Pinpoint the cell where the given text exists, returning its [X, Y] midpoint coordinate. 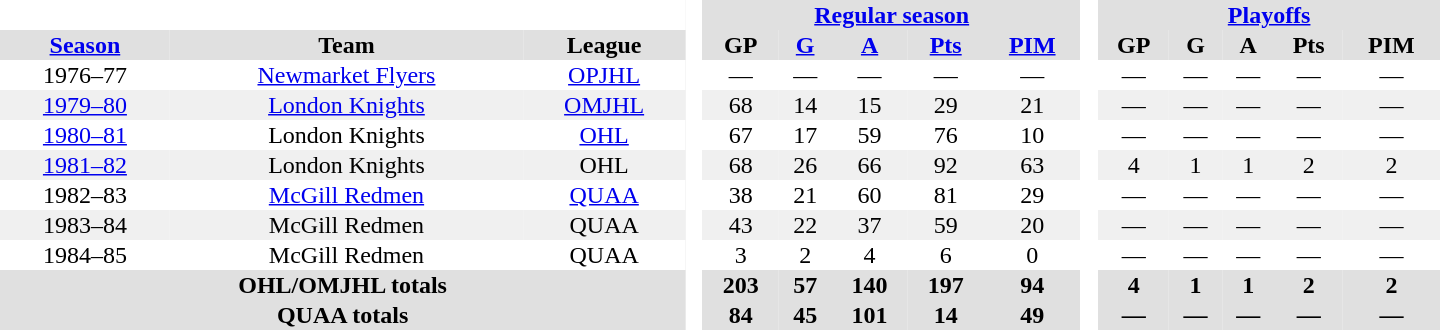
92 [946, 165]
0 [1032, 255]
67 [741, 135]
1982–83 [85, 195]
26 [806, 165]
Season [85, 45]
3 [741, 255]
37 [870, 225]
57 [806, 285]
45 [806, 315]
QUAA totals [342, 315]
1984–85 [85, 255]
Newmarket Flyers [346, 75]
101 [870, 315]
OHL/OMJHL totals [342, 285]
OPJHL [604, 75]
1976–77 [85, 75]
1979–80 [85, 105]
140 [870, 285]
22 [806, 225]
94 [1032, 285]
1981–82 [85, 165]
197 [946, 285]
20 [1032, 225]
84 [741, 315]
76 [946, 135]
10 [1032, 135]
1980–81 [85, 135]
OMJHL [604, 105]
38 [741, 195]
81 [946, 195]
Playoffs [1269, 15]
Team [346, 45]
1983–84 [85, 225]
63 [1032, 165]
Regular season [892, 15]
6 [946, 255]
43 [741, 225]
17 [806, 135]
League [604, 45]
15 [870, 105]
49 [1032, 315]
203 [741, 285]
60 [870, 195]
66 [870, 165]
